Extract the (x, y) coordinate from the center of the cell holding the provided text.  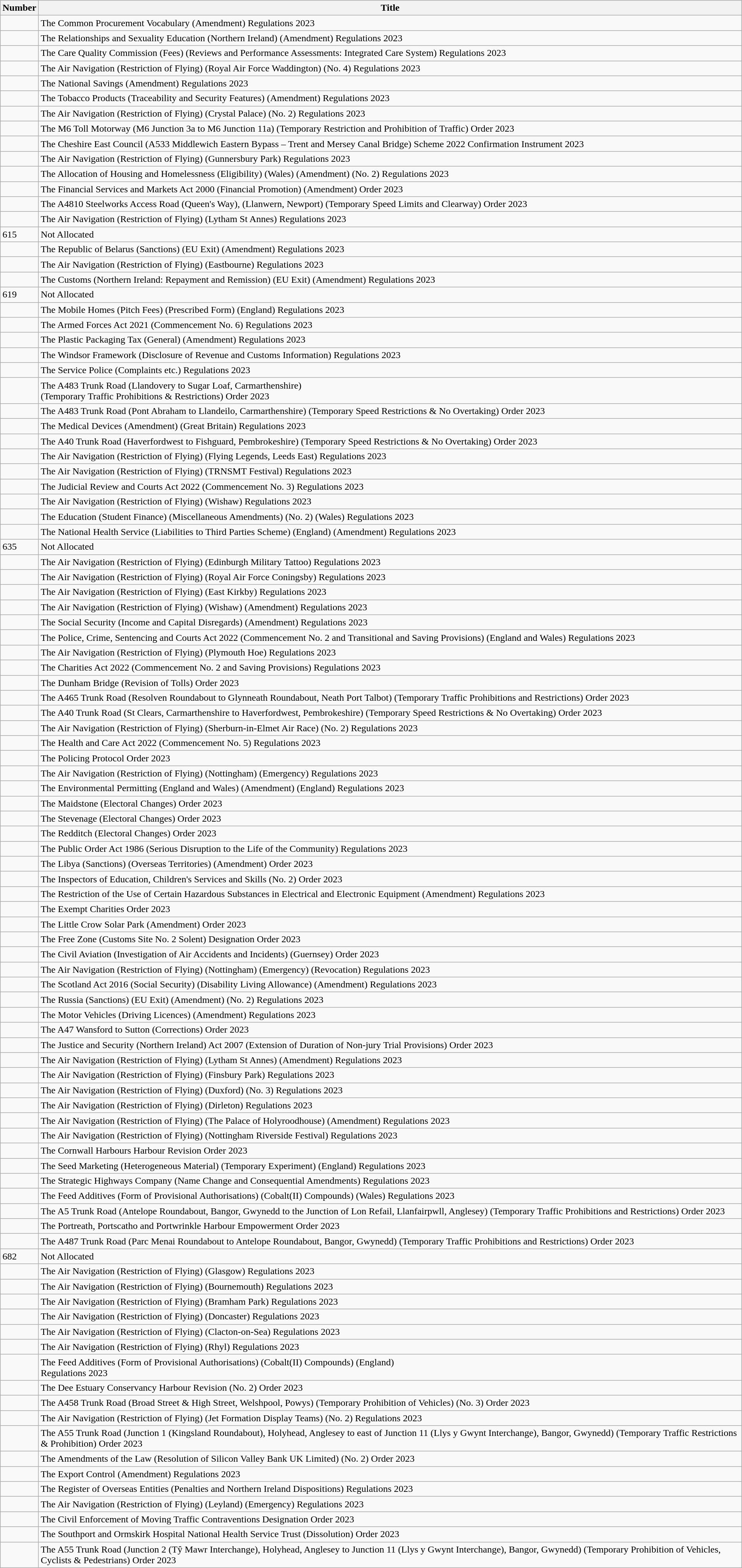
The Health and Care Act 2022 (Commencement No. 5) Regulations 2023 (390, 743)
The Air Navigation (Restriction of Flying) (Wishaw) Regulations 2023 (390, 502)
The Air Navigation (Restriction of Flying) (Lytham St Annes) Regulations 2023 (390, 219)
The A47 Wansford to Sutton (Corrections) Order 2023 (390, 1030)
The Plastic Packaging Tax (General) (Amendment) Regulations 2023 (390, 340)
The Windsor Framework (Disclosure of Revenue and Customs Information) Regulations 2023 (390, 355)
The Cornwall Harbours Harbour Revision Order 2023 (390, 1150)
The Allocation of Housing and Homelessness (Eligibility) (Wales) (Amendment) (No. 2) Regulations 2023 (390, 174)
The Portreath, Portscatho and Portwrinkle Harbour Empowerment Order 2023 (390, 1226)
The Free Zone (Customs Site No. 2 Solent) Designation Order 2023 (390, 939)
The Air Navigation (Restriction of Flying) (Crystal Palace) (No. 2) Regulations 2023 (390, 113)
The Amendments of the Law (Resolution of Silicon Valley Bank UK Limited) (No. 2) Order 2023 (390, 1459)
The Exempt Charities Order 2023 (390, 909)
The Air Navigation (Restriction of Flying) (Glasgow) Regulations 2023 (390, 1271)
The Charities Act 2022 (Commencement No. 2 and Saving Provisions) Regulations 2023 (390, 667)
Number (19, 8)
The M6 Toll Motorway (M6 Junction 3a to M6 Junction 11a) (Temporary Restriction and Prohibition of Traffic) Order 2023 (390, 128)
The Air Navigation (Restriction of Flying) (Royal Air Force Coningsby) Regulations 2023 (390, 577)
The Civil Aviation (Investigation of Air Accidents and Incidents) (Guernsey) Order 2023 (390, 955)
The Maidstone (Electoral Changes) Order 2023 (390, 803)
The Seed Marketing (Heterogeneous Material) (Temporary Experiment) (England) Regulations 2023 (390, 1165)
The Tobacco Products (Traceability and Security Features) (Amendment) Regulations 2023 (390, 98)
The Republic of Belarus (Sanctions) (EU Exit) (Amendment) Regulations 2023 (390, 249)
The A487 Trunk Road (Parc Menai Roundabout to Antelope Roundabout, Bangor, Gwynedd) (Temporary Traffic Prohibitions and Restrictions) Order 2023 (390, 1241)
The Air Navigation (Restriction of Flying) (Eastbourne) Regulations 2023 (390, 265)
The A40 Trunk Road (St Clears, Carmarthenshire to Haverfordwest, Pembrokeshire) (Temporary Speed Restrictions & No Overtaking) Order 2023 (390, 713)
The Air Navigation (Restriction of Flying) (Plymouth Hoe) Regulations 2023 (390, 652)
The Air Navigation (Restriction of Flying) (Duxford) (No. 3) Regulations 2023 (390, 1090)
The Restriction of the Use of Certain Hazardous Substances in Electrical and Electronic Equipment (Amendment) Regulations 2023 (390, 894)
The Feed Additives (Form of Provisional Authorisations) (Cobalt(II) Compounds) (England)Regulations 2023 (390, 1367)
The A483 Trunk Road (Llandovery to Sugar Loaf, Carmarthenshire)(Temporary Traffic Prohibitions & Restrictions) Order 2023 (390, 390)
The Russia (Sanctions) (EU Exit) (Amendment) (No. 2) Regulations 2023 (390, 1000)
The Export Control (Amendment) Regulations 2023 (390, 1474)
The Inspectors of Education, Children's Services and Skills (No. 2) Order 2023 (390, 879)
The Customs (Northern Ireland: Repayment and Remission) (EU Exit) (Amendment) Regulations 2023 (390, 280)
682 (19, 1256)
The Air Navigation (Restriction of Flying) (Bournemouth) Regulations 2023 (390, 1286)
The Education (Student Finance) (Miscellaneous Amendments) (No. 2) (Wales) Regulations 2023 (390, 517)
The Medical Devices (Amendment) (Great Britain) Regulations 2023 (390, 426)
The Motor Vehicles (Driving Licences) (Amendment) Regulations 2023 (390, 1015)
The Air Navigation (Restriction of Flying) (The Palace of Holyroodhouse) (Amendment) Regulations 2023 (390, 1120)
The Service Police (Complaints etc.) Regulations 2023 (390, 370)
The Care Quality Commission (Fees) (Reviews and Performance Assessments: Integrated Care System) Regulations 2023 (390, 53)
The Air Navigation (Restriction of Flying) (Rhyl) Regulations 2023 (390, 1347)
The Air Navigation (Restriction of Flying) (Finsbury Park) Regulations 2023 (390, 1075)
Title (390, 8)
The Libya (Sanctions) (Overseas Territories) (Amendment) Order 2023 (390, 864)
The Air Navigation (Restriction of Flying) (Jet Formation Display Teams) (No. 2) Regulations 2023 (390, 1418)
The Air Navigation (Restriction of Flying) (Lytham St Annes) (Amendment) Regulations 2023 (390, 1060)
The Air Navigation (Restriction of Flying) (Leyland) (Emergency) Regulations 2023 (390, 1504)
The Dunham Bridge (Revision of Tolls) Order 2023 (390, 682)
The Air Navigation (Restriction of Flying) (East Kirkby) Regulations 2023 (390, 592)
The Environmental Permitting (England and Wales) (Amendment) (England) Regulations 2023 (390, 788)
The Strategic Highways Company (Name Change and Consequential Amendments) Regulations 2023 (390, 1181)
The Public Order Act 1986 (Serious Disruption to the Life of the Community) Regulations 2023 (390, 849)
The Air Navigation (Restriction of Flying) (Flying Legends, Leeds East) Regulations 2023 (390, 456)
The A40 Trunk Road (Haverfordwest to Fishguard, Pembrokeshire) (Temporary Speed Restrictions & No Overtaking) Order 2023 (390, 441)
The Air Navigation (Restriction of Flying) (Dirleton) Regulations 2023 (390, 1105)
The Air Navigation (Restriction of Flying) (TRNSMT Festival) Regulations 2023 (390, 472)
The Social Security (Income and Capital Disregards) (Amendment) Regulations 2023 (390, 622)
The Air Navigation (Restriction of Flying) (Bramham Park) Regulations 2023 (390, 1302)
The Armed Forces Act 2021 (Commencement No. 6) Regulations 2023 (390, 325)
The Little Crow Solar Park (Amendment) Order 2023 (390, 924)
The A4810 Steelworks Access Road (Queen's Way), (Llanwern, Newport) (Temporary Speed Limits and Clearway) Order 2023 (390, 204)
The Air Navigation (Restriction of Flying) (Doncaster) Regulations 2023 (390, 1317)
The Air Navigation (Restriction of Flying) (Clacton-on-Sea) Regulations 2023 (390, 1332)
The Police, Crime, Sentencing and Courts Act 2022 (Commencement No. 2 and Transitional and Saving Provisions) (England and Wales) Regulations 2023 (390, 637)
The Financial Services and Markets Act 2000 (Financial Promotion) (Amendment) Order 2023 (390, 189)
The A458 Trunk Road (Broad Street & High Street, Welshpool, Powys) (Temporary Prohibition of Vehicles) (No. 3) Order 2023 (390, 1403)
The Stevenage (Electoral Changes) Order 2023 (390, 819)
619 (19, 295)
The Justice and Security (Northern Ireland) Act 2007 (Extension of Duration of Non-jury Trial Provisions) Order 2023 (390, 1045)
The National Health Service (Liabilities to Third Parties Scheme) (England) (Amendment) Regulations 2023 (390, 532)
The National Savings (Amendment) Regulations 2023 (390, 83)
The Air Navigation (Restriction of Flying) (Nottingham) (Emergency) (Revocation) Regulations 2023 (390, 970)
The Air Navigation (Restriction of Flying) (Wishaw) (Amendment) Regulations 2023 (390, 607)
615 (19, 234)
The Civil Enforcement of Moving Traffic Contraventions Designation Order 2023 (390, 1519)
The A483 Trunk Road (Pont Abraham to Llandeilo, Carmarthenshire) (Temporary Speed Restrictions & No Overtaking) Order 2023 (390, 411)
The Redditch (Electoral Changes) Order 2023 (390, 834)
The Air Navigation (Restriction of Flying) (Edinburgh Military Tattoo) Regulations 2023 (390, 562)
The Mobile Homes (Pitch Fees) (Prescribed Form) (England) Regulations 2023 (390, 310)
635 (19, 547)
The Air Navigation (Restriction of Flying) (Nottingham) (Emergency) Regulations 2023 (390, 773)
The Air Navigation (Restriction of Flying) (Royal Air Force Waddington) (No. 4) Regulations 2023 (390, 68)
The Cheshire East Council (A533 Middlewich Eastern Bypass – Trent and Mersey Canal Bridge) Scheme 2022 Confirmation Instrument 2023 (390, 144)
The Judicial Review and Courts Act 2022 (Commencement No. 3) Regulations 2023 (390, 487)
The Dee Estuary Conservancy Harbour Revision (No. 2) Order 2023 (390, 1388)
The Policing Protocol Order 2023 (390, 758)
The Air Navigation (Restriction of Flying) (Gunnersbury Park) Regulations 2023 (390, 159)
The Southport and Ormskirk Hospital National Health Service Trust (Dissolution) Order 2023 (390, 1534)
The Feed Additives (Form of Provisional Authorisations) (Cobalt(II) Compounds) (Wales) Regulations 2023 (390, 1196)
The Common Procurement Vocabulary (Amendment) Regulations 2023 (390, 23)
The Scotland Act 2016 (Social Security) (Disability Living Allowance) (Amendment) Regulations 2023 (390, 985)
The Register of Overseas Entities (Penalties and Northern Ireland Dispositions) Regulations 2023 (390, 1489)
The Air Navigation (Restriction of Flying) (Nottingham Riverside Festival) Regulations 2023 (390, 1135)
The Air Navigation (Restriction of Flying) (Sherburn-in-Elmet Air Race) (No. 2) Regulations 2023 (390, 728)
The A465 Trunk Road (Resolven Roundabout to Glynneath Roundabout, Neath Port Talbot) (Temporary Traffic Prohibitions and Restrictions) Order 2023 (390, 698)
The Relationships and Sexuality Education (Northern Ireland) (Amendment) Regulations 2023 (390, 38)
